Scan for the cell matching the given text and deliver its (x, y) coordinate at center. 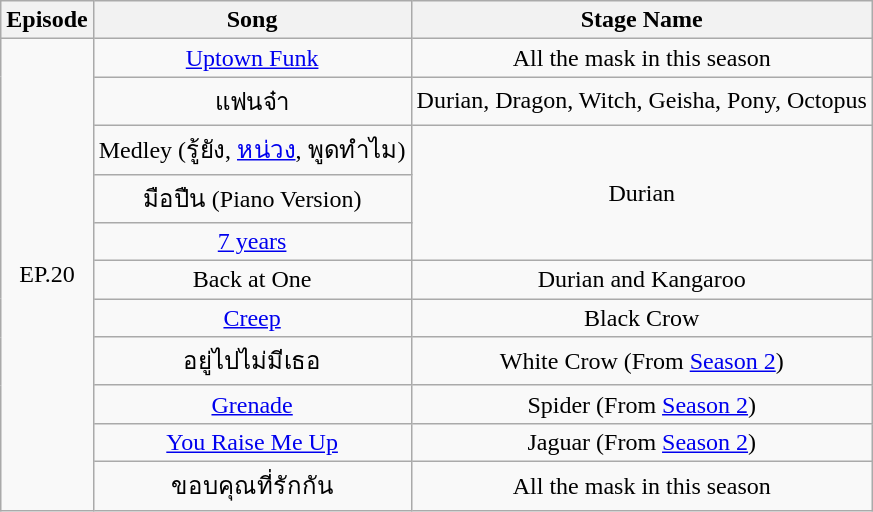
Episode (47, 20)
Durian (642, 192)
Spider (From Season 2) (642, 404)
อยู่ไปไม่มีเธอ (252, 362)
Stage Name (642, 20)
7 years (252, 242)
Durian and Kangaroo (642, 280)
มือปืน (Piano Version) (252, 198)
Creep (252, 318)
White Crow (From Season 2) (642, 362)
Song (252, 20)
Durian, Dragon, Witch, Geisha, Pony, Octopus (642, 102)
Grenade (252, 404)
Medley (รู้ยัง, หน่วง, พูดทำไม) (252, 150)
EP.20 (47, 274)
Uptown Funk (252, 58)
Black Crow (642, 318)
Jaguar (From Season 2) (642, 442)
ขอบคุณที่รักกัน (252, 486)
แฟนจ๋า (252, 102)
You Raise Me Up (252, 442)
Back at One (252, 280)
